Extract the (X, Y) coordinate from the center of the cell holding the provided text.  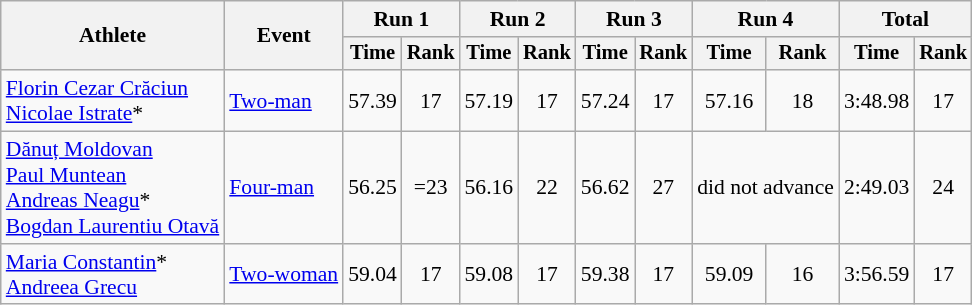
57.16 (729, 100)
24 (943, 188)
59.04 (372, 274)
Four-man (284, 188)
57.24 (606, 100)
57.39 (372, 100)
18 (802, 100)
Florin Cezar CrăciunNicolae Istrate* (113, 100)
Two-woman (284, 274)
Athlete (113, 36)
59.09 (729, 274)
Dănuț MoldovanPaul MunteanAndreas Neagu*Bogdan Laurentiu Otavă (113, 188)
Maria Constantin*Andreea Grecu (113, 274)
Run 4 (766, 19)
Two-man (284, 100)
56.62 (606, 188)
22 (547, 188)
56.16 (488, 188)
3:48.98 (876, 100)
Run 1 (401, 19)
27 (663, 188)
59.08 (488, 274)
57.19 (488, 100)
Event (284, 36)
Run 3 (634, 19)
59.38 (606, 274)
56.25 (372, 188)
3:56.59 (876, 274)
Total (906, 19)
Run 2 (517, 19)
=23 (431, 188)
16 (802, 274)
did not advance (766, 188)
2:49.03 (876, 188)
